Search for the cell housing the specified text and yield its (X, Y) center coordinate. 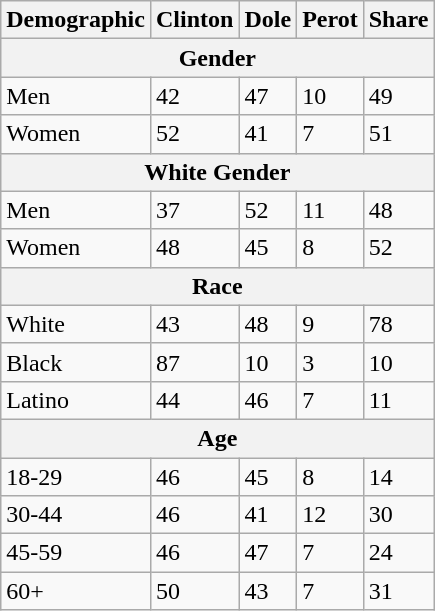
18-29 (76, 477)
12 (330, 515)
14 (398, 477)
51 (398, 134)
44 (194, 400)
Dole (268, 20)
Perot (330, 20)
87 (194, 362)
42 (194, 96)
49 (398, 96)
Age (218, 438)
White Gender (218, 172)
78 (398, 324)
9 (330, 324)
Clinton (194, 20)
37 (194, 210)
30 (398, 515)
Share (398, 20)
White (76, 324)
Race (218, 286)
Gender (218, 58)
30-44 (76, 515)
3 (330, 362)
Latino (76, 400)
Black (76, 362)
60+ (76, 591)
24 (398, 553)
31 (398, 591)
45-59 (76, 553)
50 (194, 591)
Demographic (76, 20)
